For the text-containing cell, return its midpoint in [X, Y] coordinate format. 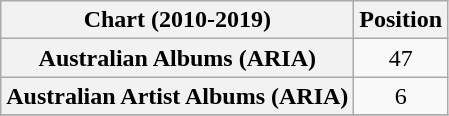
Position [401, 20]
47 [401, 58]
Chart (2010-2019) [178, 20]
Australian Albums (ARIA) [178, 58]
6 [401, 96]
Australian Artist Albums (ARIA) [178, 96]
